Return the (X, Y) coordinate for the center point of the cell that contains the specified text.  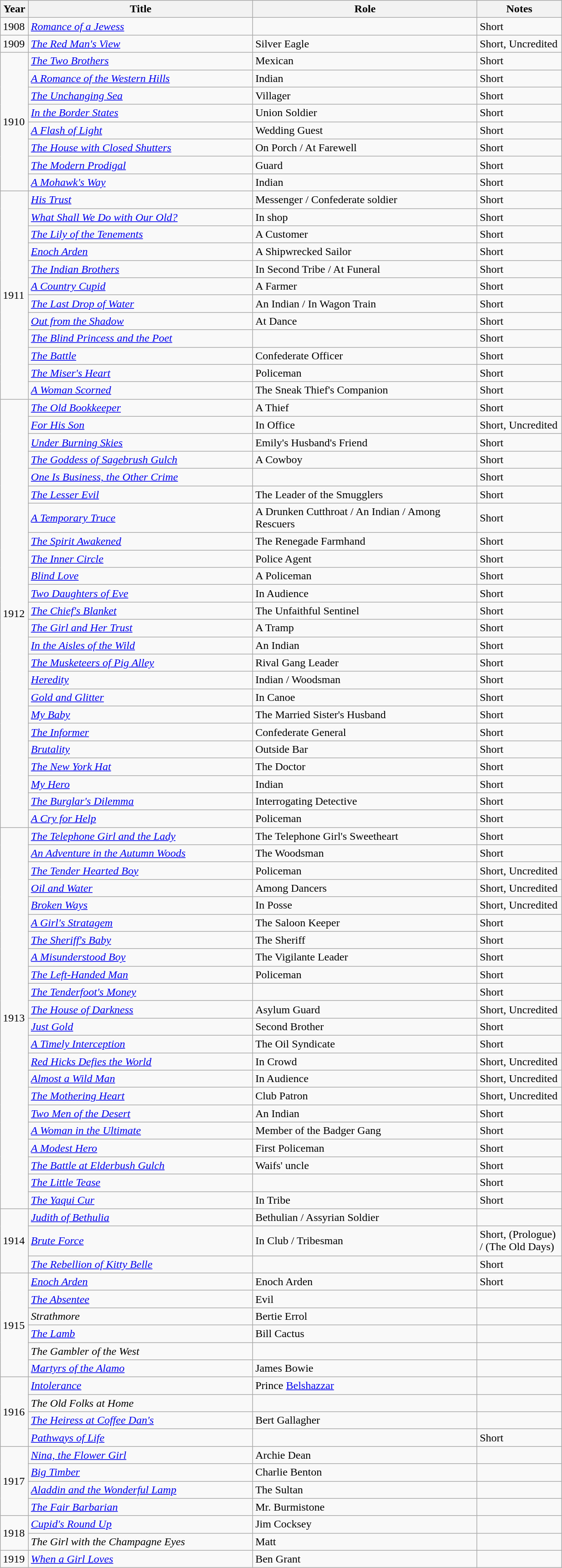
A Policeman (365, 576)
A Flash of Light (140, 130)
The Sultan (365, 1490)
My Baby (140, 715)
Outside Bar (365, 749)
1915 (15, 1325)
Emily's Husband's Friend (365, 442)
The Miser's Heart (140, 373)
The Last Drop of Water (140, 304)
His Trust (140, 199)
In Crowd (365, 1062)
Confederate Officer (365, 356)
A Tramp (365, 628)
The Sheriff (365, 940)
First Policeman (365, 1148)
The Fair Barbarian (140, 1507)
The Left-Handed Man (140, 975)
The Leader of the Smugglers (365, 494)
1917 (15, 1481)
The Woodsman (365, 853)
Wedding Guest (365, 130)
Indian / Woodsman (365, 680)
The Married Sister's Husband (365, 715)
The Unchanging Sea (140, 96)
Gold and Glitter (140, 697)
The House with Closed Shutters (140, 148)
The Chief's Blanket (140, 611)
One Is Business, the Other Crime (140, 477)
Mr. Burmistone (365, 1507)
Year (15, 9)
Nina, the Flower Girl (140, 1455)
In Office (365, 425)
In Posse (365, 905)
The Girl with the Champagne Eyes (140, 1542)
When a Girl Loves (140, 1559)
Two Men of the Desert (140, 1113)
Confederate General (365, 732)
An Indian / In Wagon Train (365, 304)
Judith of Bethulia (140, 1217)
The Tender Hearted Boy (140, 871)
Villager (365, 96)
Guard (365, 165)
At Dance (365, 321)
Archie Dean (365, 1455)
The Girl and Her Trust (140, 628)
Blind Love (140, 576)
Club Patron (365, 1096)
An Adventure in the Autumn Woods (140, 853)
Broken Ways (140, 905)
1911 (15, 295)
The Heiress at Coffee Dan's (140, 1420)
For His Son (140, 425)
A Woman Scorned (140, 390)
Almost a Wild Man (140, 1079)
The Sheriff's Baby (140, 940)
Martyrs of the Alamo (140, 1369)
Aladdin and the Wonderful Lamp (140, 1490)
Union Soldier (365, 113)
The Absentee (140, 1299)
1916 (15, 1412)
Bill Cactus (365, 1333)
Notes (520, 9)
1913 (15, 1018)
The Modern Prodigal (140, 165)
In Club / Tribesman (365, 1241)
The Spirit Awakened (140, 541)
Oil and Water (140, 888)
Asylum Guard (365, 1009)
A Woman in the Ultimate (140, 1131)
Charlie Benton (365, 1472)
A Farmer (365, 286)
A Thief (365, 408)
Big Timber (140, 1472)
The Informer (140, 732)
The Rebellion of Kitty Belle (140, 1264)
A Cry for Help (140, 819)
The Telephone Girl's Sweetheart (365, 836)
In Tribe (365, 1200)
Messenger / Confederate soldier (365, 199)
Pathways of Life (140, 1438)
The Blind Princess and the Poet (140, 338)
What Shall We Do with Our Old? (140, 217)
1908 (15, 26)
In shop (365, 217)
1909 (15, 44)
1919 (15, 1559)
Intolerance (140, 1386)
The Old Bookkeeper (140, 408)
A Drunken Cutthroat / An Indian / Among Rescuers (365, 518)
Interrogating Detective (365, 802)
Just Gold (140, 1027)
Silver Eagle (365, 44)
Bert Gallagher (365, 1420)
Matt (365, 1542)
On Porch / At Farewell (365, 148)
1912 (15, 613)
The Burglar's Dilemma (140, 802)
Member of the Badger Gang (365, 1131)
In the Border States (140, 113)
A Shipwrecked Sailor (365, 252)
The New York Hat (140, 766)
Waifs' uncle (365, 1165)
The Sneak Thief's Companion (365, 390)
Bethulian / Assyrian Soldier (365, 1217)
The Oil Syndicate (365, 1044)
A Modest Hero (140, 1148)
Out from the Shadow (140, 321)
In the Aisles of the Wild (140, 645)
In Canoe (365, 697)
The Lily of the Tenements (140, 235)
Role (365, 9)
The Battle (140, 356)
Mexican (365, 61)
Strathmore (140, 1316)
The Saloon Keeper (365, 923)
The Indian Brothers (140, 269)
Brutality (140, 749)
The Gambler of the West (140, 1351)
Short, (Prologue) / (The Old Days) (520, 1241)
Police Agent (365, 559)
Romance of a Jewess (140, 26)
The Lesser Evil (140, 494)
Bertie Errol (365, 1316)
1918 (15, 1533)
A Temporary Truce (140, 518)
The Musketeers of Pig Alley (140, 663)
Rival Gang Leader (365, 663)
Two Daughters of Eve (140, 593)
Under Burning Skies (140, 442)
My Hero (140, 784)
Cupid's Round Up (140, 1524)
Prince Belshazzar (365, 1386)
A Cowboy (365, 460)
Jim Cocksey (365, 1524)
A Romance of the Western Hills (140, 78)
Title (140, 9)
Brute Force (140, 1241)
The Red Man's View (140, 44)
1914 (15, 1241)
A Customer (365, 235)
The House of Darkness (140, 1009)
The Goddess of Sagebrush Gulch (140, 460)
The Vigilante Leader (365, 957)
The Doctor (365, 766)
A Misunderstood Boy (140, 957)
The Two Brothers (140, 61)
The Inner Circle (140, 559)
Heredity (140, 680)
The Unfaithful Sentinel (365, 611)
Among Dancers (365, 888)
A Girl's Stratagem (140, 923)
A Timely Interception (140, 1044)
The Old Folks at Home (140, 1403)
The Battle at Elderbush Gulch (140, 1165)
1910 (15, 122)
Ben Grant (365, 1559)
Second Brother (365, 1027)
The Renegade Farmhand (365, 541)
A Country Cupid (140, 286)
Red Hicks Defies the World (140, 1062)
James Bowie (365, 1369)
A Mohawk's Way (140, 182)
In Second Tribe / At Funeral (365, 269)
The Lamb (140, 1333)
The Yaqui Cur (140, 1200)
The Little Tease (140, 1183)
The Tenderfoot's Money (140, 992)
The Telephone Girl and the Lady (140, 836)
Evil (365, 1299)
The Mothering Heart (140, 1096)
